Locate the cell with the specified text and output its (X, Y) center coordinate. 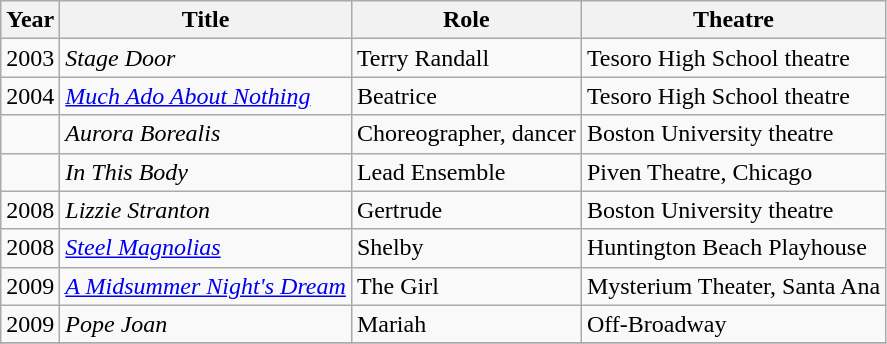
Mariah (466, 324)
Title (206, 20)
Steel Magnolias (206, 248)
Piven Theatre, Chicago (733, 172)
Huntington Beach Playhouse (733, 248)
Stage Door (206, 58)
Terry Randall (466, 58)
The Girl (466, 286)
Role (466, 20)
Beatrice (466, 96)
In This Body (206, 172)
2004 (30, 96)
Choreographer, dancer (466, 134)
Year (30, 20)
Lead Ensemble (466, 172)
Lizzie Stranton (206, 210)
Aurora Borealis (206, 134)
Pope Joan (206, 324)
Much Ado About Nothing (206, 96)
Theatre (733, 20)
Mysterium Theater, Santa Ana (733, 286)
A Midsummer Night's Dream (206, 286)
Off-Broadway (733, 324)
Shelby (466, 248)
Gertrude (466, 210)
2003 (30, 58)
